Locate the cell with the specified text and output its [X, Y] center coordinate. 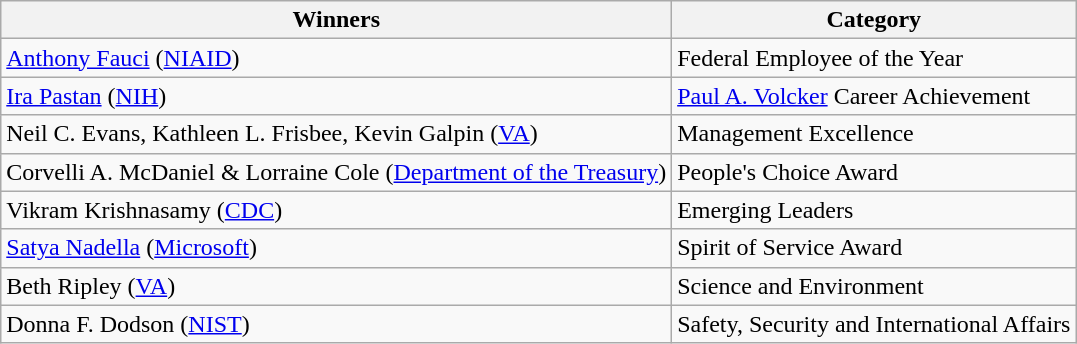
Corvelli A. McDaniel & Lorraine Cole (Department of the Treasury) [336, 172]
Donna F. Dodson (NIST) [336, 324]
Spirit of Service Award [874, 248]
Ira Pastan (NIH) [336, 96]
Beth Ripley (VA) [336, 286]
Vikram Krishnasamy (CDC) [336, 210]
Paul A. Volcker Career Achievement [874, 96]
Category [874, 20]
Management Excellence [874, 134]
Federal Employee of the Year [874, 58]
People's Choice Award [874, 172]
Safety, Security and International Affairs [874, 324]
Satya Nadella (Microsoft) [336, 248]
Science and Environment [874, 286]
Anthony Fauci (NIAID) [336, 58]
Winners [336, 20]
Neil C. Evans, Kathleen L. Frisbee, Kevin Galpin (VA) [336, 134]
Emerging Leaders [874, 210]
